From the cell containing the given text, extract its center point as [X, Y] coordinate. 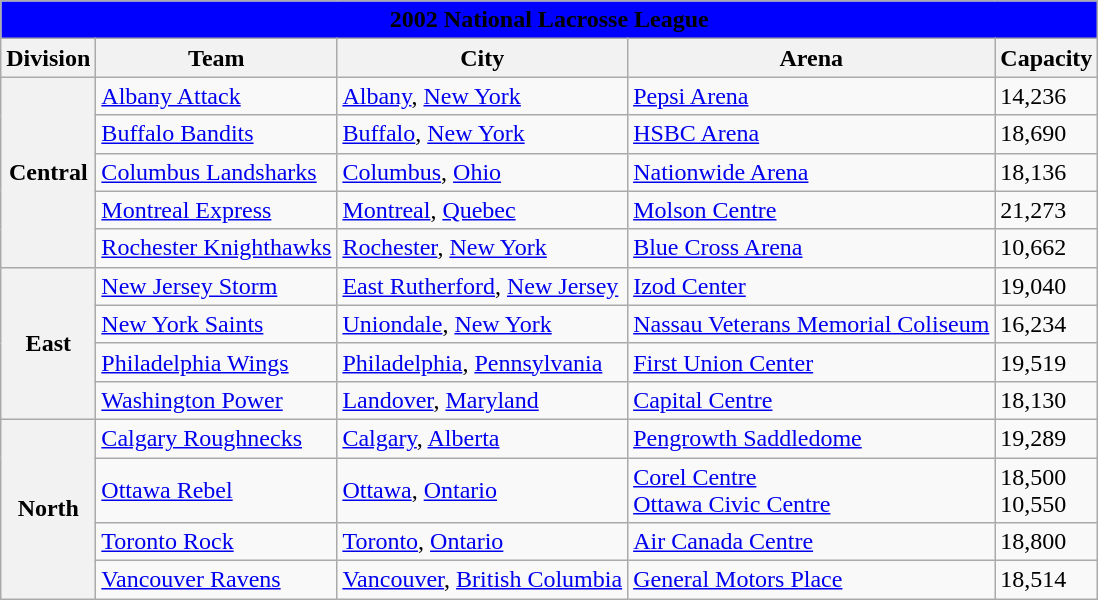
Washington Power [216, 400]
Calgary, Alberta [482, 438]
Toronto, Ontario [482, 542]
City [482, 58]
18,690 [1046, 134]
Pepsi Arena [812, 96]
18,136 [1046, 172]
Corel Centre Ottawa Civic Centre [812, 490]
North [48, 508]
16,234 [1046, 324]
First Union Center [812, 362]
14,236 [1046, 96]
Vancouver, British Columbia [482, 580]
Pengrowth Saddledome [812, 438]
Arena [812, 58]
18,800 [1046, 542]
Capital Centre [812, 400]
21,273 [1046, 210]
Toronto Rock [216, 542]
Air Canada Centre [812, 542]
General Motors Place [812, 580]
19,289 [1046, 438]
Montreal, Quebec [482, 210]
Ottawa Rebel [216, 490]
Ottawa, Ontario [482, 490]
Philadelphia, Pennsylvania [482, 362]
New York Saints [216, 324]
East [48, 343]
Izod Center [812, 286]
Vancouver Ravens [216, 580]
Albany, New York [482, 96]
Landover, Maryland [482, 400]
HSBC Arena [812, 134]
Nationwide Arena [812, 172]
Molson Centre [812, 210]
Philadelphia Wings [216, 362]
Capacity [1046, 58]
Columbus Landsharks [216, 172]
Buffalo Bandits [216, 134]
East Rutherford, New Jersey [482, 286]
Division [48, 58]
Nassau Veterans Memorial Coliseum [812, 324]
New Jersey Storm [216, 286]
Albany Attack [216, 96]
19,519 [1046, 362]
Buffalo, New York [482, 134]
Team [216, 58]
19,040 [1046, 286]
Rochester Knighthawks [216, 248]
Uniondale, New York [482, 324]
Rochester, New York [482, 248]
18,514 [1046, 580]
18,130 [1046, 400]
Central [48, 172]
Columbus, Ohio [482, 172]
Calgary Roughnecks [216, 438]
Montreal Express [216, 210]
2002 National Lacrosse League [550, 20]
10,662 [1046, 248]
Blue Cross Arena [812, 248]
18,500 10,550 [1046, 490]
